Pinpoint the cell where the given text exists, returning its (X, Y) midpoint coordinate. 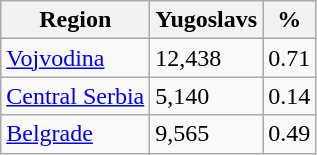
% (290, 20)
Belgrade (76, 134)
0.49 (290, 134)
0.14 (290, 96)
12,438 (206, 58)
Yugoslavs (206, 20)
Region (76, 20)
0.71 (290, 58)
Central Serbia (76, 96)
5,140 (206, 96)
9,565 (206, 134)
Vojvodina (76, 58)
